Pinpoint the cell where the given text exists, returning its [X, Y] midpoint coordinate. 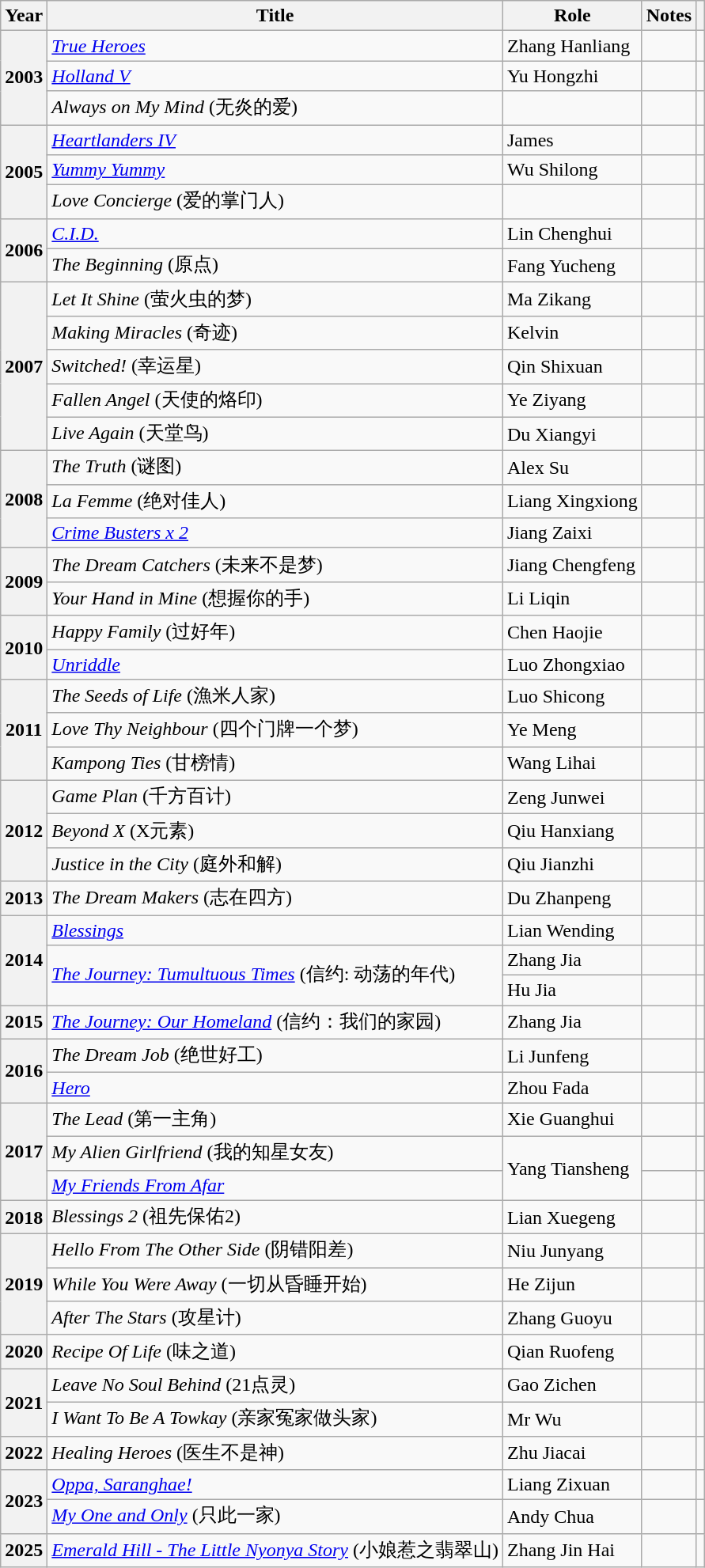
Hero [275, 1088]
My Alien Girlfriend (我的知星女友) [275, 1153]
Year [24, 16]
Niu Junyang [572, 1252]
Healing Heroes (医生不是神) [275, 1452]
The Seeds of Life (漁米人家) [275, 696]
2023 [24, 1502]
The Dream Makers (志在四方) [275, 899]
Du Zhanpeng [572, 899]
Wang Lihai [572, 764]
Fallen Angel (天使的烙印) [275, 400]
2010 [24, 647]
Leave No Soul Behind (21点灵) [275, 1386]
Yang Tiansheng [572, 1168]
The Lead (第一主角) [275, 1120]
Happy Family (过好年) [275, 633]
James [572, 140]
Crime Busters x 2 [275, 533]
Yummy Yummy [275, 170]
Switched! (幸运星) [275, 367]
Lin Chenghui [572, 233]
Holland V [275, 76]
Oppa, Saranghae! [275, 1485]
Gao Zichen [572, 1386]
Kelvin [572, 332]
2009 [24, 582]
Qiu Jianzhi [572, 864]
Zhang Jin Hai [572, 1551]
Andy Chua [572, 1517]
Jiang Zaixi [572, 533]
2006 [24, 250]
Heartlanders IV [275, 140]
Let It Shine (萤火虫的梦) [275, 299]
Zhang Guoyu [572, 1318]
2019 [24, 1285]
Zhang Hanliang [572, 46]
Fang Yucheng [572, 266]
Luo Shicong [572, 696]
2025 [24, 1551]
2014 [24, 960]
My Friends From Afar [275, 1185]
Xie Guanghui [572, 1120]
Title [275, 16]
Live Again (天堂鸟) [275, 434]
Love Concierge (爱的掌门人) [275, 203]
Ye Ziyang [572, 400]
Kampong Ties (甘榜情) [275, 764]
2017 [24, 1152]
Du Xiangyi [572, 434]
Hu Jia [572, 990]
Recipe Of Life (味之道) [275, 1351]
Your Hand in Mine (想握你的手) [275, 598]
The Dream Catchers (未来不是梦) [275, 565]
2011 [24, 730]
Qian Ruofeng [572, 1351]
2013 [24, 899]
Blessings [275, 930]
Wu Shilong [572, 170]
Blessings 2 (祖先保佑2) [275, 1217]
Qin Shixuan [572, 367]
The Journey: Tumultuous Times (信约: 动荡的年代) [275, 975]
Ye Meng [572, 729]
2012 [24, 831]
Qiu Hanxiang [572, 831]
2022 [24, 1452]
Lian Wending [572, 930]
The Journey: Our Homeland (信约：我们的家园) [275, 1022]
2015 [24, 1022]
2020 [24, 1351]
Role [572, 16]
My One and Only (只此一家) [275, 1517]
While You Were Away (一切从昏睡开始) [275, 1285]
Notes [669, 16]
Emerald Hill - The Little Nyonya Story (小娘惹之翡翠山) [275, 1551]
Li Junfeng [572, 1055]
After The Stars (攻星计) [275, 1318]
2005 [24, 172]
Jiang Chengfeng [572, 565]
Liang Zixuan [572, 1485]
True Heroes [275, 46]
2021 [24, 1402]
The Beginning (原点) [275, 266]
Zhou Fada [572, 1088]
Zhu Jiacai [572, 1452]
Liang Xingxiong [572, 502]
Luo Zhongxiao [572, 664]
He Zijun [572, 1285]
2018 [24, 1217]
Making Miracles (奇迹) [275, 332]
Beyond X (X元素) [275, 831]
Zeng Junwei [572, 797]
Mr Wu [572, 1419]
Game Plan (千方百计) [275, 797]
La Femme (绝对佳人) [275, 502]
Ma Zikang [572, 299]
Yu Hongzhi [572, 76]
Always on My Mind (无炎的爱) [275, 108]
Lian Xuegeng [572, 1217]
Chen Haojie [572, 633]
2016 [24, 1071]
Li Liqin [572, 598]
Alex Su [572, 468]
Love Thy Neighbour (四个门牌一个梦) [275, 729]
Hello From The Other Side (阴错阳差) [275, 1252]
I Want To Be A Towkay (亲家冤家做头家) [275, 1419]
C.I.D. [275, 233]
2003 [24, 78]
2007 [24, 367]
The Truth (谜图) [275, 468]
Justice in the City (庭外和解) [275, 864]
Unriddle [275, 664]
2008 [24, 500]
The Dream Job (绝世好工) [275, 1055]
